Capture the cell that displays the provided text and extract its [x, y] central coordinate. 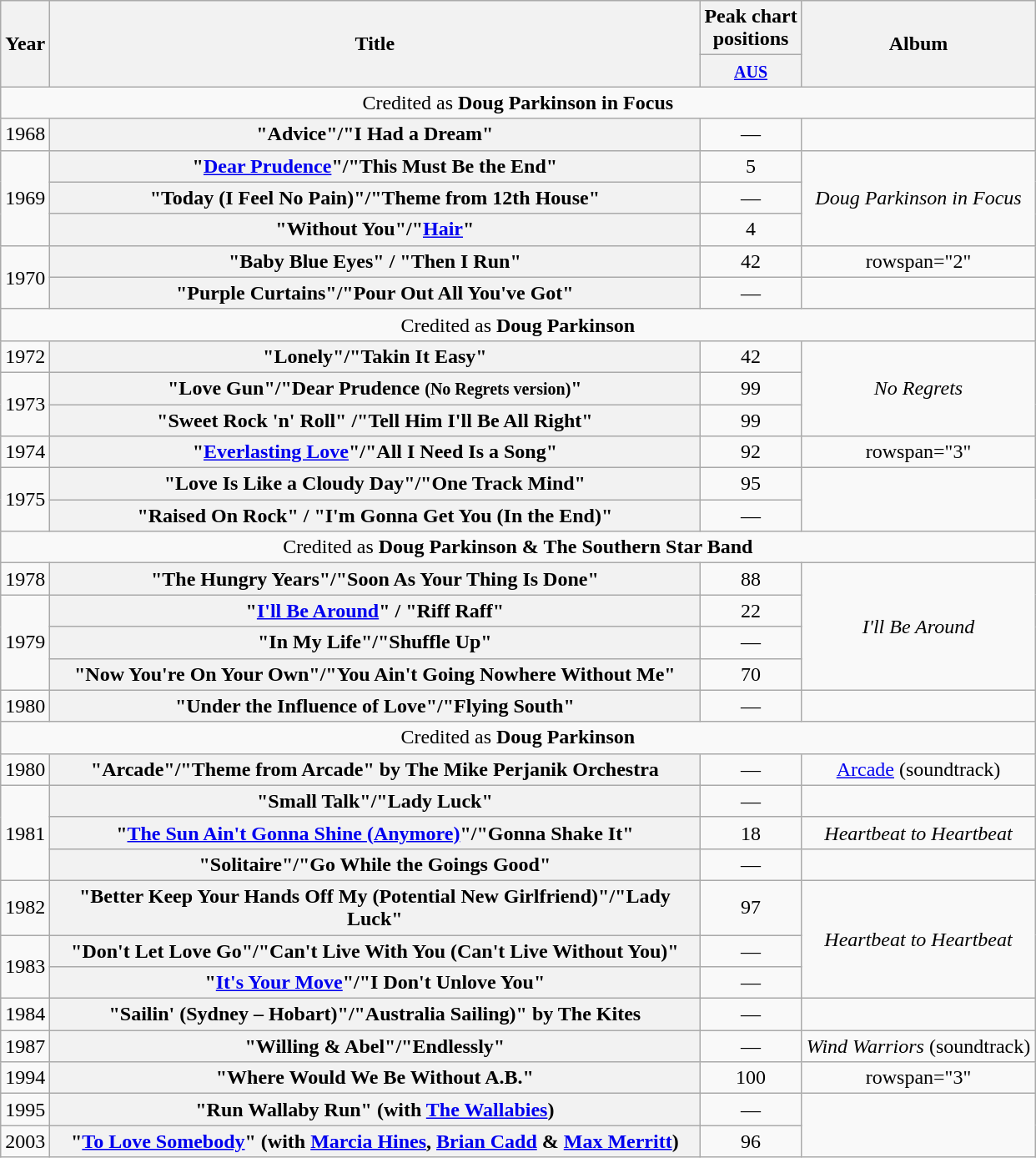
rowspan="2" [918, 261]
Peak chartpositions [751, 28]
"The Sun Ain't Gonna Shine (Anymore)"/"Gonna Shake It" [375, 833]
70 [751, 674]
1982 [25, 908]
1972 [25, 356]
Year [25, 43]
"Purple Curtains"/"Pour Out All You've Got" [375, 293]
"Willing & Abel"/"Endlessly" [375, 1046]
"Advice"/"I Had a Dream" [375, 134]
Title [375, 43]
"Love Gun"/"Dear Prudence (No Regrets version)" [375, 388]
1978 [25, 579]
1968 [25, 134]
4 [751, 229]
22 [751, 611]
"Dear Prudence"/"This Must Be the End" [375, 166]
Album [918, 43]
1975 [25, 500]
1973 [25, 404]
1994 [25, 1078]
Doug Parkinson in Focus [918, 198]
"Where Would We Be Without A.B." [375, 1078]
"I'll Be Around" / "Riff Raff" [375, 611]
97 [751, 908]
88 [751, 579]
100 [751, 1078]
I'll Be Around [918, 627]
96 [751, 1141]
"Small Talk"/"Lady Luck" [375, 801]
95 [751, 484]
"Lonely"/"Takin It Easy" [375, 356]
No Regrets [918, 388]
"Better Keep Your Hands Off My (Potential New Girlfriend)"/"Lady Luck" [375, 908]
1969 [25, 198]
"Don't Let Love Go"/"Can't Live With You (Can't Live Without You)" [375, 950]
"Everlasting Love"/"All I Need Is a Song" [375, 452]
"Solitaire"/"Go While the Goings Good" [375, 864]
18 [751, 833]
"Love Is Like a Cloudy Day"/"One Track Mind" [375, 484]
Credited as Doug Parkinson & The Southern Star Band [518, 547]
"In My Life"/"Shuffle Up" [375, 642]
1987 [25, 1046]
"Today (I Feel No Pain)"/"Theme from 12th House" [375, 198]
"Arcade"/"Theme from Arcade" by The Mike Perjanik Orchestra [375, 769]
1970 [25, 277]
1984 [25, 1015]
1974 [25, 452]
Arcade (soundtrack) [918, 769]
2003 [25, 1141]
"Raised On Rock" / "I'm Gonna Get You (In the End)" [375, 516]
1983 [25, 966]
1995 [25, 1110]
"Baby Blue Eyes" / "Then I Run" [375, 261]
"Sailin' (Sydney – Hobart)"/"Australia Sailing)" by The Kites [375, 1015]
"Run Wallaby Run" (with The Wallabies) [375, 1110]
"The Hungry Years"/"Soon As Your Thing Is Done" [375, 579]
"Sweet Rock 'n' Roll" /"Tell Him I'll Be All Right" [375, 420]
AUS [751, 71]
"Now You're On Your Own"/"You Ain't Going Nowhere Without Me" [375, 674]
"Without You"/"Hair" [375, 229]
1979 [25, 642]
Wind Warriors (soundtrack) [918, 1046]
Credited as Doug Parkinson in Focus [518, 103]
"It's Your Move"/"I Don't Unlove You" [375, 983]
1981 [25, 833]
92 [751, 452]
"Under the Influence of Love"/"Flying South" [375, 706]
5 [751, 166]
"To Love Somebody" (with Marcia Hines, Brian Cadd & Max Merritt) [375, 1141]
